Return [x, y] of the center of cell containing provided text 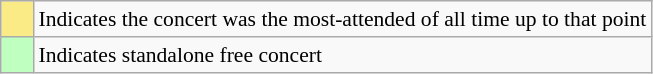
Indicates standalone free concert [342, 55]
Indicates the concert was the most-attended of all time up to that point [342, 19]
